Determine the [x, y] coordinate at the center of the cell enclosing the given text.  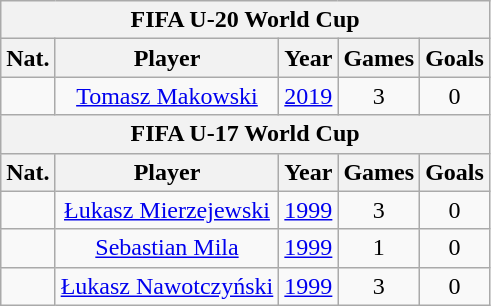
FIFA U-17 World Cup [246, 134]
FIFA U-20 World Cup [246, 20]
2019 [308, 96]
Łukasz Nawotczyński [167, 286]
1 [379, 248]
Łukasz Mierzejewski [167, 210]
Sebastian Mila [167, 248]
Tomasz Makowski [167, 96]
